Provide the (X, Y) coordinate of the cell's center where the given text is located.  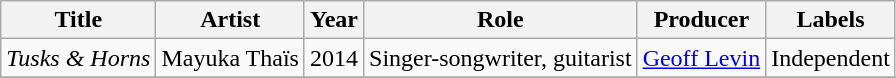
Role (501, 20)
Geoff Levin (702, 58)
Producer (702, 20)
Labels (831, 20)
Tusks & Horns (78, 58)
Singer-songwriter, guitarist (501, 58)
Independent (831, 58)
Artist (230, 20)
Title (78, 20)
Mayuka Thaïs (230, 58)
Year (334, 20)
2014 (334, 58)
